For the text-containing cell, return its midpoint in (X, Y) coordinate format. 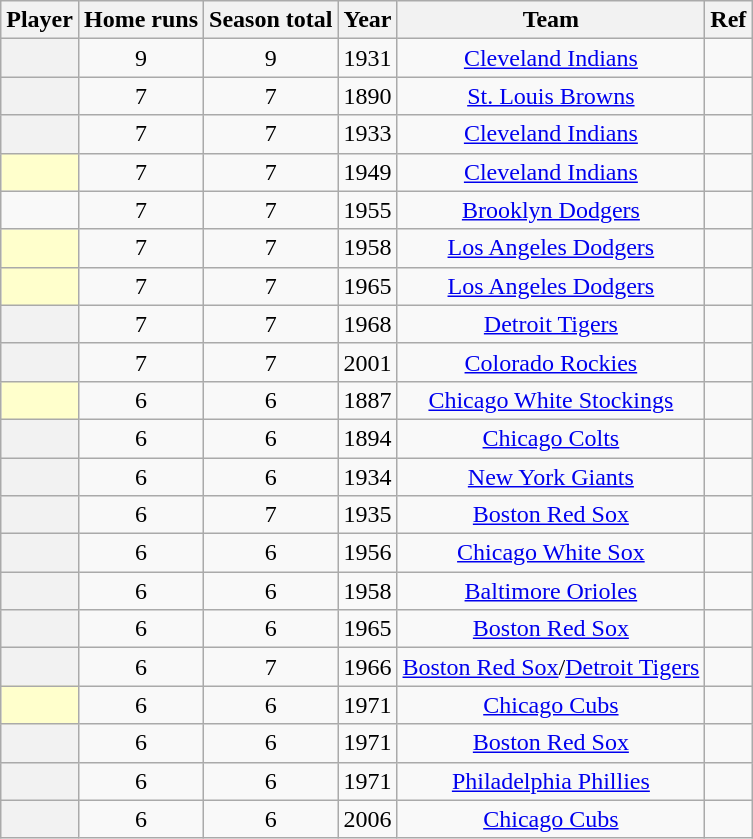
Chicago White Stockings (551, 400)
Player (40, 20)
1890 (368, 96)
Colorado Rockies (551, 362)
Year (368, 20)
St. Louis Browns (551, 96)
Season total (271, 20)
New York Giants (551, 477)
1894 (368, 438)
Team (551, 20)
1966 (368, 667)
Home runs (140, 20)
2006 (368, 819)
Detroit Tigers (551, 324)
1934 (368, 477)
1956 (368, 553)
1949 (368, 172)
Baltimore Orioles (551, 591)
1935 (368, 515)
Chicago Colts (551, 438)
2001 (368, 362)
1933 (368, 134)
Ref (728, 20)
1931 (368, 58)
Chicago White Sox (551, 553)
Philadelphia Phillies (551, 781)
Brooklyn Dodgers (551, 210)
1968 (368, 324)
1887 (368, 400)
1955 (368, 210)
Boston Red Sox/Detroit Tigers (551, 667)
